From the cell containing the given text, extract its center point as [x, y] coordinate. 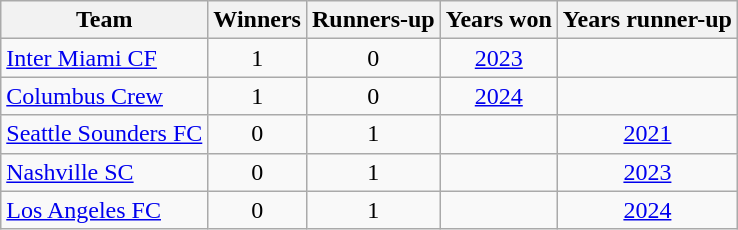
Los Angeles FC [104, 210]
Inter Miami CF [104, 58]
2021 [647, 134]
Seattle Sounders FC [104, 134]
Columbus Crew [104, 96]
Nashville SC [104, 172]
Years won [498, 20]
Team [104, 20]
Winners [258, 20]
Years runner-up [647, 20]
Runners-up [373, 20]
